For the text-containing cell, return its midpoint in (X, Y) coordinate format. 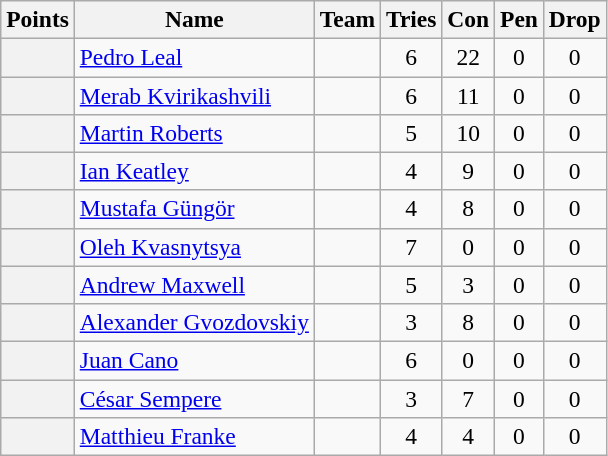
11 (468, 95)
Andrew Maxwell (194, 285)
10 (468, 133)
Alexander Gvozdovskiy (194, 322)
Drop (574, 19)
9 (468, 171)
Merab Kvirikashvili (194, 95)
Martin Roberts (194, 133)
César Sempere (194, 398)
Oleh Kvasnytsya (194, 247)
Pen (520, 19)
Ian Keatley (194, 171)
Juan Cano (194, 360)
Pedro Leal (194, 57)
22 (468, 57)
Matthieu Franke (194, 436)
Tries (412, 19)
Team (347, 19)
Con (468, 19)
Points (38, 19)
Name (194, 19)
Mustafa Güngör (194, 209)
